Output the (X, Y) coordinate of the center of the cell containing the given text.  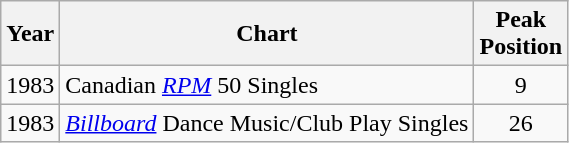
Year (30, 34)
26 (521, 123)
9 (521, 85)
PeakPosition (521, 34)
Chart (267, 34)
Canadian RPM 50 Singles (267, 85)
Billboard Dance Music/Club Play Singles (267, 123)
